For the text-containing cell, return its midpoint in (X, Y) coordinate format. 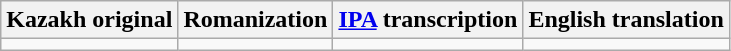
English translation (626, 20)
IPA transcription (428, 20)
Romanization (256, 20)
Kazakh original (90, 20)
